Return the (x, y) coordinate for the center point of the cell that contains the specified text.  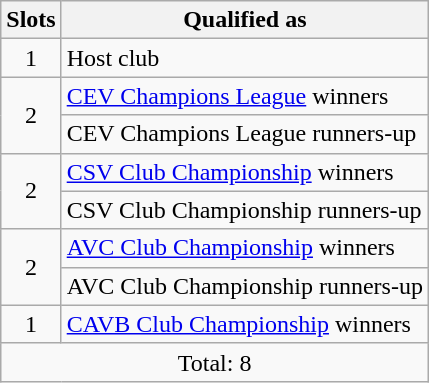
CEV Champions League winners (244, 96)
CEV Champions League runners-up (244, 134)
Total: 8 (215, 362)
AVC Club Championship winners (244, 248)
CSV Club Championship winners (244, 172)
AVC Club Championship runners-up (244, 286)
Host club (244, 58)
Qualified as (244, 20)
Slots (31, 20)
CAVB Club Championship winners (244, 324)
CSV Club Championship runners-up (244, 210)
